Find where the given text appears and provide that cell's center as (X, Y) coordinate. 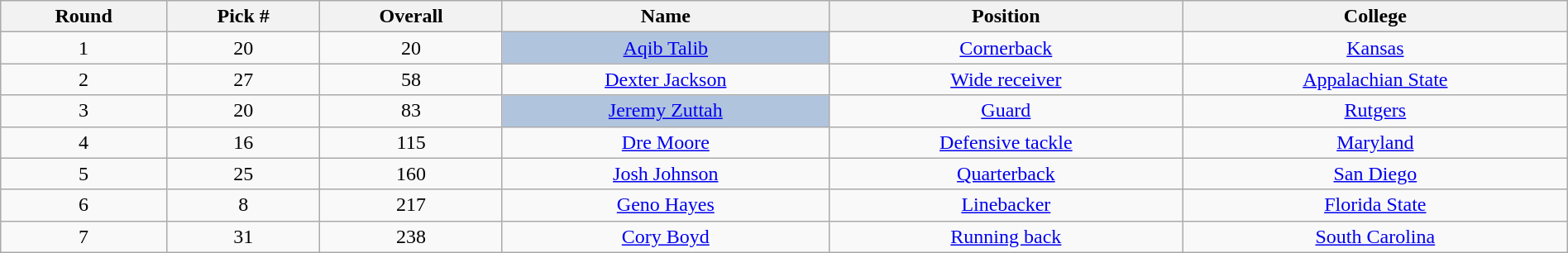
Dre Moore (665, 142)
Appalachian State (1374, 79)
58 (411, 79)
25 (243, 174)
115 (411, 142)
Guard (1006, 111)
South Carolina (1374, 236)
6 (84, 205)
Position (1006, 17)
Running back (1006, 236)
Florida State (1374, 205)
31 (243, 236)
Dexter Jackson (665, 79)
Aqib Talib (665, 48)
2 (84, 79)
Cory Boyd (665, 236)
1 (84, 48)
238 (411, 236)
Quarterback (1006, 174)
5 (84, 174)
3 (84, 111)
27 (243, 79)
Round (84, 17)
16 (243, 142)
Maryland (1374, 142)
San Diego (1374, 174)
4 (84, 142)
Pick # (243, 17)
Rutgers (1374, 111)
College (1374, 17)
Cornerback (1006, 48)
83 (411, 111)
Defensive tackle (1006, 142)
Linebacker (1006, 205)
7 (84, 236)
217 (411, 205)
Name (665, 17)
Geno Hayes (665, 205)
Kansas (1374, 48)
Overall (411, 17)
160 (411, 174)
Josh Johnson (665, 174)
8 (243, 205)
Wide receiver (1006, 79)
Jeremy Zuttah (665, 111)
